Output the [X, Y] coordinate of the center of the cell containing the given text.  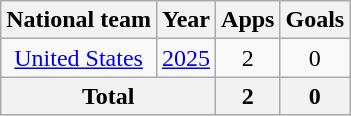
United States [79, 58]
Goals [315, 20]
Apps [248, 20]
2025 [186, 58]
National team [79, 20]
Year [186, 20]
Total [108, 96]
